Identify which cell holds the provided text, then report its [X, Y] central coordinate. 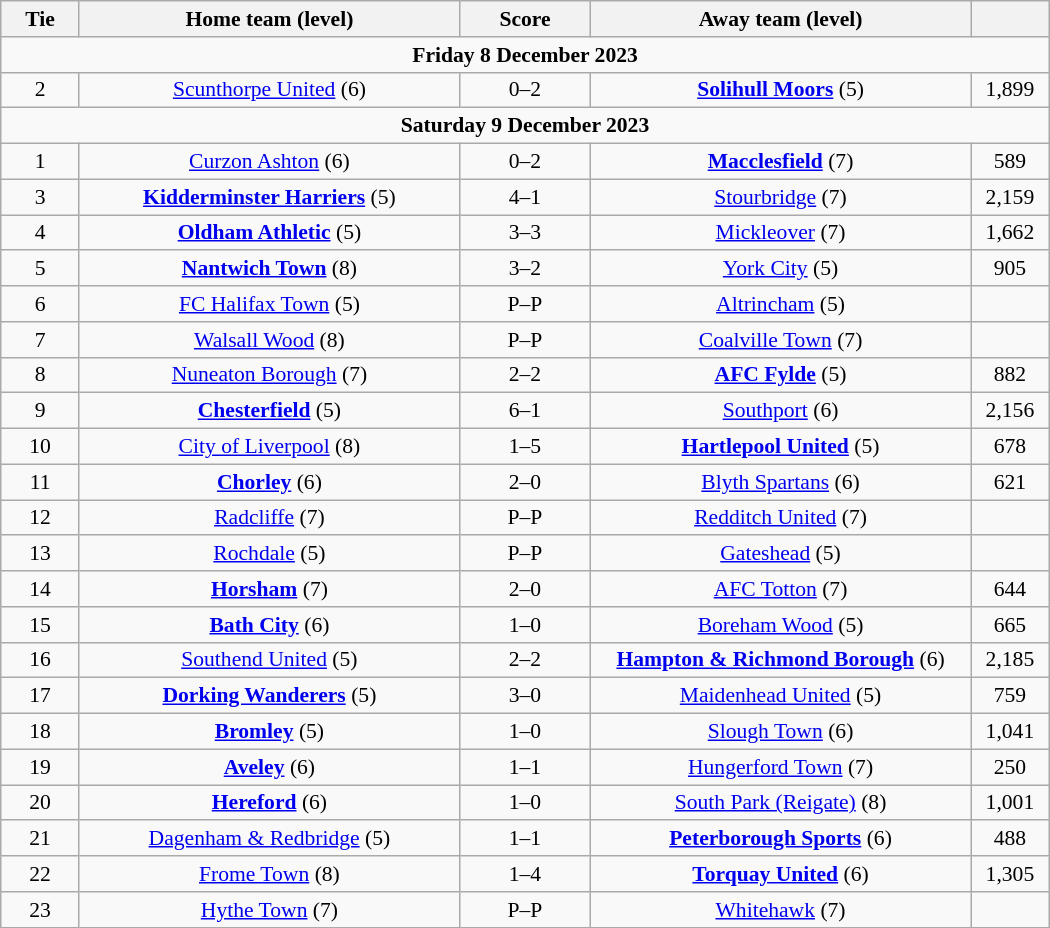
14 [40, 589]
Radcliffe (7) [269, 518]
15 [40, 625]
Home team (level) [269, 19]
3–3 [524, 233]
19 [40, 767]
11 [40, 482]
Friday 8 December 2023 [525, 55]
Kidderminster Harriers (5) [269, 197]
Maidenhead United (5) [781, 696]
Rochdale (5) [269, 554]
4–1 [524, 197]
Frome Town (8) [269, 874]
16 [40, 660]
Dorking Wanderers (5) [269, 696]
1–4 [524, 874]
2 [40, 90]
2,159 [1010, 197]
Scunthorpe United (6) [269, 90]
Curzon Ashton (6) [269, 162]
Tie [40, 19]
1,662 [1010, 233]
Slough Town (6) [781, 732]
Bath City (6) [269, 625]
488 [1010, 839]
1–5 [524, 447]
13 [40, 554]
905 [1010, 269]
Peterborough Sports (6) [781, 839]
City of Liverpool (8) [269, 447]
2,185 [1010, 660]
6–1 [524, 411]
5 [40, 269]
3–2 [524, 269]
Macclesfield (7) [781, 162]
1,305 [1010, 874]
Gateshead (5) [781, 554]
Horsham (7) [269, 589]
Chorley (6) [269, 482]
589 [1010, 162]
3–0 [524, 696]
Saturday 9 December 2023 [525, 126]
1,001 [1010, 803]
Hartlepool United (5) [781, 447]
Hereford (6) [269, 803]
6 [40, 304]
Nantwich Town (8) [269, 269]
12 [40, 518]
21 [40, 839]
Boreham Wood (5) [781, 625]
2,156 [1010, 411]
Solihull Moors (5) [781, 90]
7 [40, 340]
Southend United (5) [269, 660]
Hampton & Richmond Borough (6) [781, 660]
4 [40, 233]
Mickleover (7) [781, 233]
Hungerford Town (7) [781, 767]
Hythe Town (7) [269, 910]
South Park (Reigate) (8) [781, 803]
1,041 [1010, 732]
678 [1010, 447]
Oldham Athletic (5) [269, 233]
Whitehawk (7) [781, 910]
Chesterfield (5) [269, 411]
York City (5) [781, 269]
FC Halifax Town (5) [269, 304]
Southport (6) [781, 411]
Redditch United (7) [781, 518]
Nuneaton Borough (7) [269, 375]
3 [40, 197]
9 [40, 411]
Score [524, 19]
1 [40, 162]
Stourbridge (7) [781, 197]
644 [1010, 589]
Dagenham & Redbridge (5) [269, 839]
8 [40, 375]
621 [1010, 482]
22 [40, 874]
Blyth Spartans (6) [781, 482]
Aveley (6) [269, 767]
AFC Totton (7) [781, 589]
Coalville Town (7) [781, 340]
18 [40, 732]
Altrincham (5) [781, 304]
882 [1010, 375]
AFC Fylde (5) [781, 375]
1,899 [1010, 90]
665 [1010, 625]
10 [40, 447]
759 [1010, 696]
20 [40, 803]
Away team (level) [781, 19]
Bromley (5) [269, 732]
250 [1010, 767]
Torquay United (6) [781, 874]
23 [40, 910]
17 [40, 696]
Walsall Wood (8) [269, 340]
